Capture the cell that displays the provided text and extract its (x, y) central coordinate. 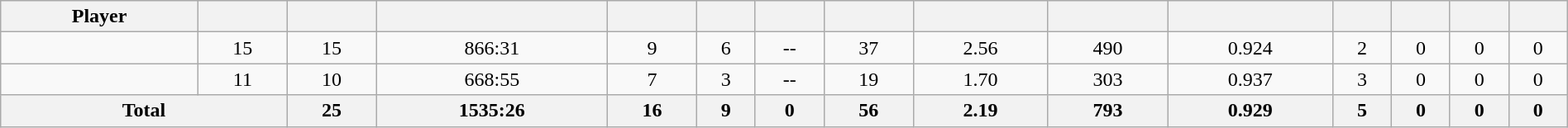
6 (726, 48)
668:55 (492, 79)
37 (868, 48)
2.56 (981, 48)
10 (332, 79)
5 (1363, 111)
16 (653, 111)
0.937 (1250, 79)
490 (1108, 48)
0.924 (1250, 48)
2.19 (981, 111)
303 (1108, 79)
Total (144, 111)
793 (1108, 111)
866:31 (492, 48)
1535:26 (492, 111)
56 (868, 111)
25 (332, 111)
11 (242, 79)
0.929 (1250, 111)
19 (868, 79)
2 (1363, 48)
Player (99, 17)
1.70 (981, 79)
7 (653, 79)
